Extract the [X, Y] coordinate from the center of the cell holding the provided text.  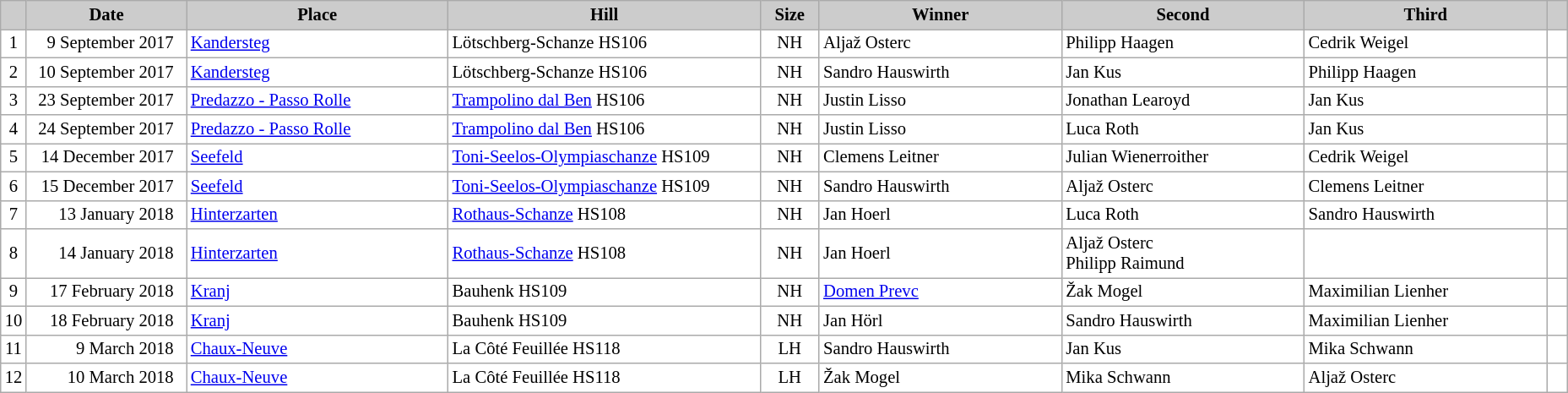
17 February 2018 [106, 292]
8 [14, 253]
Jan Hörl [941, 320]
14 December 2017 [106, 157]
12 [14, 378]
Third [1425, 14]
Second [1182, 14]
24 September 2017 [106, 129]
5 [14, 157]
11 [14, 349]
15 December 2017 [106, 186]
10 September 2017 [106, 72]
9 [14, 292]
Place [317, 14]
Aljaž Osterc Philipp Raimund [1182, 253]
4 [14, 129]
Winner [941, 14]
Domen Prevc [941, 292]
14 January 2018 [106, 253]
Hill [605, 14]
9 March 2018 [106, 349]
1 [14, 43]
9 September 2017 [106, 43]
7 [14, 215]
18 February 2018 [106, 320]
Julian Wienerroither [1182, 157]
10 [14, 320]
6 [14, 186]
Date [106, 14]
2 [14, 72]
Size [789, 14]
3 [14, 101]
10 March 2018 [106, 378]
Jonathan Learoyd [1182, 101]
23 September 2017 [106, 101]
13 January 2018 [106, 215]
